Determine the [x, y] coordinate at the center of the cell enclosing the given text.  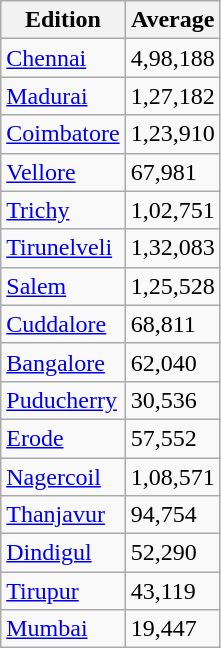
62,040 [172, 362]
43,119 [172, 591]
Thanjavur [63, 515]
Cuddalore [63, 324]
Salem [63, 286]
1,27,182 [172, 96]
57,552 [172, 438]
Madurai [63, 96]
Average [172, 20]
Vellore [63, 172]
1,08,571 [172, 477]
52,290 [172, 553]
Bangalore [63, 362]
Chennai [63, 58]
1,23,910 [172, 134]
1,32,083 [172, 248]
94,754 [172, 515]
Mumbai [63, 629]
Coimbatore [63, 134]
1,25,528 [172, 286]
67,981 [172, 172]
Edition [63, 20]
Dindigul [63, 553]
Trichy [63, 210]
1,02,751 [172, 210]
Nagercoil [63, 477]
19,447 [172, 629]
4,98,188 [172, 58]
Erode [63, 438]
30,536 [172, 400]
Tirunelveli [63, 248]
Puducherry [63, 400]
68,811 [172, 324]
Tirupur [63, 591]
